Find where the given text appears and provide that cell's center as (X, Y) coordinate. 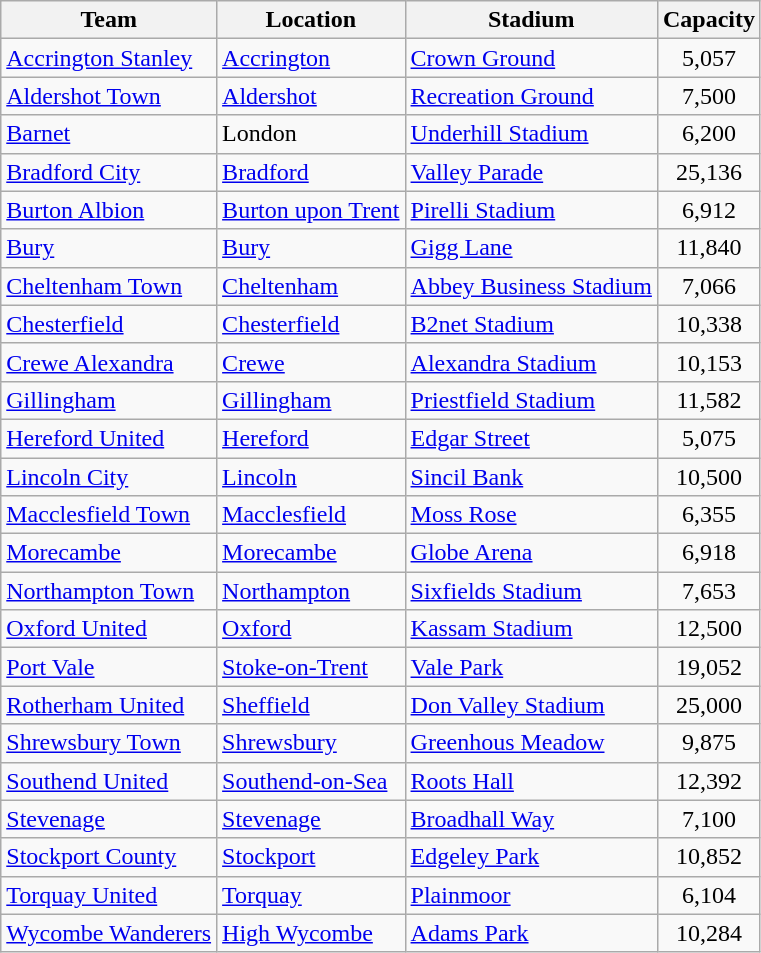
Sincil Bank (531, 477)
Accrington Stanley (109, 58)
Stockport County (109, 857)
Burton upon Trent (311, 210)
11,582 (708, 400)
Vale Park (531, 667)
Bradford City (109, 172)
Don Valley Stadium (531, 705)
Aldershot (311, 96)
6,918 (708, 553)
Cheltenham (311, 286)
6,200 (708, 134)
Sheffield (311, 705)
10,153 (708, 362)
Crewe Alexandra (109, 362)
Kassam Stadium (531, 629)
10,852 (708, 857)
Stadium (531, 20)
Torquay United (109, 895)
6,355 (708, 515)
Sixfields Stadium (531, 591)
9,875 (708, 743)
Edgar Street (531, 438)
Adams Park (531, 933)
10,338 (708, 324)
Plainmoor (531, 895)
5,057 (708, 58)
19,052 (708, 667)
Broadhall Way (531, 819)
25,000 (708, 705)
Stockport (311, 857)
Lincoln (311, 477)
Macclesfield Town (109, 515)
Southend United (109, 781)
Moss Rose (531, 515)
12,392 (708, 781)
5,075 (708, 438)
Lincoln City (109, 477)
Shrewsbury (311, 743)
11,840 (708, 248)
7,066 (708, 286)
Rotherham United (109, 705)
Torquay (311, 895)
Aldershot Town (109, 96)
25,136 (708, 172)
Valley Parade (531, 172)
Priestfield Stadium (531, 400)
Greenhous Meadow (531, 743)
7,100 (708, 819)
Globe Arena (531, 553)
Northampton Town (109, 591)
Abbey Business Stadium (531, 286)
Crown Ground (531, 58)
Barnet (109, 134)
Oxford United (109, 629)
Capacity (708, 20)
Bradford (311, 172)
Northampton (311, 591)
Hereford (311, 438)
Cheltenham Town (109, 286)
Recreation Ground (531, 96)
10,284 (708, 933)
Macclesfield (311, 515)
12,500 (708, 629)
Shrewsbury Town (109, 743)
Port Vale (109, 667)
6,912 (708, 210)
Alexandra Stadium (531, 362)
7,500 (708, 96)
6,104 (708, 895)
Location (311, 20)
Team (109, 20)
Burton Albion (109, 210)
Gigg Lane (531, 248)
Roots Hall (531, 781)
Hereford United (109, 438)
Oxford (311, 629)
Accrington (311, 58)
7,653 (708, 591)
London (311, 134)
Crewe (311, 362)
Stoke-on-Trent (311, 667)
Pirelli Stadium (531, 210)
Southend-on-Sea (311, 781)
Underhill Stadium (531, 134)
Edgeley Park (531, 857)
High Wycombe (311, 933)
B2net Stadium (531, 324)
10,500 (708, 477)
Wycombe Wanderers (109, 933)
